Provide the [x, y] coordinate of the cell's center where the given text is located.  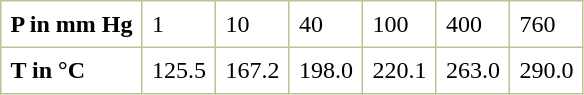
760 [547, 24]
125.5 [179, 70]
263.0 [473, 70]
10 [253, 24]
40 [326, 24]
100 [400, 24]
T in °C [72, 70]
400 [473, 24]
198.0 [326, 70]
1 [179, 24]
P in mm Hg [72, 24]
290.0 [547, 70]
220.1 [400, 70]
167.2 [253, 70]
